Capture the cell that displays the provided text and extract its (X, Y) central coordinate. 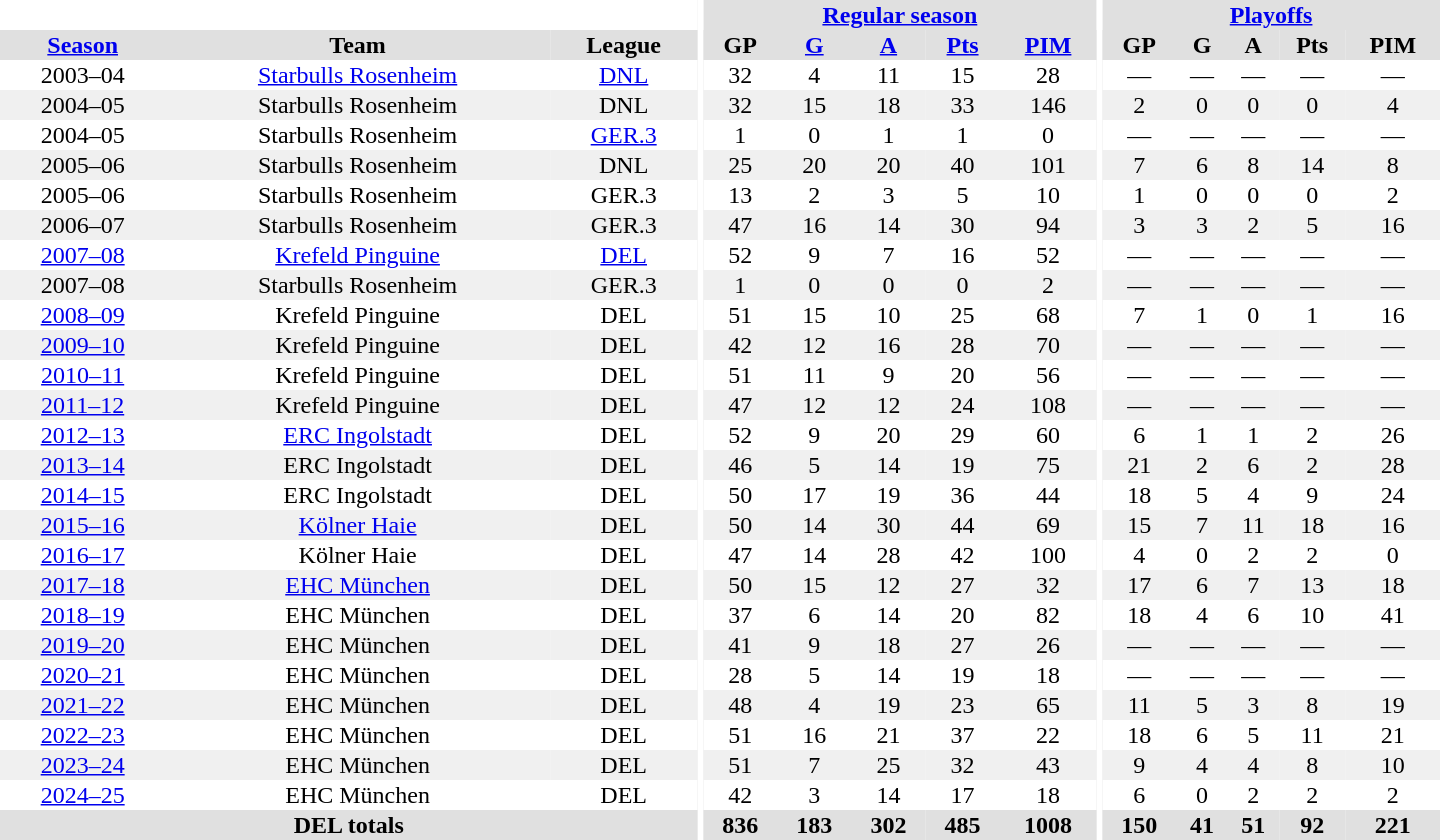
68 (1048, 315)
Season (82, 45)
2018–19 (82, 615)
46 (740, 465)
56 (1048, 375)
2021–22 (82, 705)
150 (1139, 825)
82 (1048, 615)
100 (1048, 555)
22 (1048, 735)
302 (888, 825)
92 (1312, 825)
183 (814, 825)
146 (1048, 105)
40 (963, 165)
101 (1048, 165)
DEL totals (348, 825)
36 (963, 495)
Regular season (900, 15)
2003–04 (82, 75)
2024–25 (82, 795)
2009–10 (82, 345)
Team (358, 45)
75 (1048, 465)
221 (1392, 825)
2012–13 (82, 435)
60 (1048, 435)
2011–12 (82, 405)
48 (740, 705)
485 (963, 825)
2016–17 (82, 555)
2010–11 (82, 375)
2023–24 (82, 765)
2014–15 (82, 495)
2017–18 (82, 585)
69 (1048, 525)
29 (963, 435)
2013–14 (82, 465)
Playoffs (1271, 15)
94 (1048, 225)
2022–23 (82, 735)
2008–09 (82, 315)
2019–20 (82, 645)
League (624, 45)
70 (1048, 345)
836 (740, 825)
33 (963, 105)
2006–07 (82, 225)
2020–21 (82, 675)
2015–16 (82, 525)
23 (963, 705)
43 (1048, 765)
65 (1048, 705)
108 (1048, 405)
1008 (1048, 825)
